Output the (X, Y) coordinate of the center of the cell containing the given text.  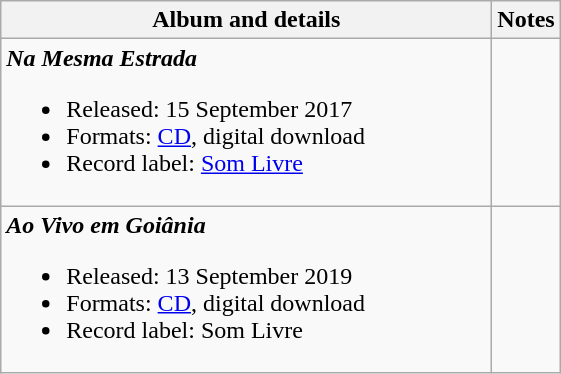
Ao Vivo em GoiâniaReleased: 13 September 2019Formats: CD, digital downloadRecord label: Som Livre (246, 290)
Na Mesma EstradaReleased: 15 September 2017Formats: CD, digital downloadRecord label: Som Livre (246, 122)
Notes (526, 20)
Album and details (246, 20)
